Pinpoint the cell where the given text exists, returning its [x, y] midpoint coordinate. 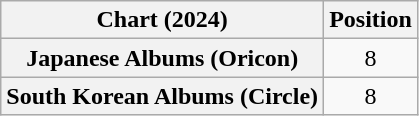
Japanese Albums (Oricon) [162, 58]
Position [371, 20]
South Korean Albums (Circle) [162, 96]
Chart (2024) [162, 20]
